Return the [X, Y] coordinate for the center point of the cell that contains the specified text.  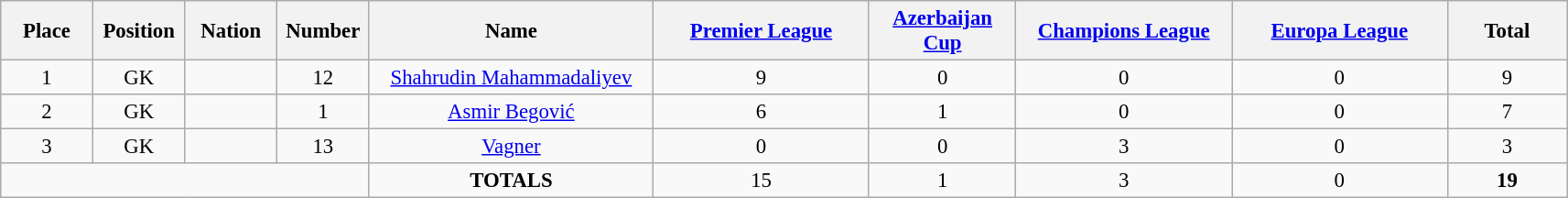
Nation [231, 31]
Position [139, 31]
13 [324, 147]
Number [324, 31]
Premier League [762, 31]
19 [1507, 181]
Europa League [1340, 31]
Shahrudin Mahammadaliyev [511, 78]
2 [48, 112]
15 [762, 181]
Name [511, 31]
Place [48, 31]
6 [762, 112]
7 [1507, 112]
Asmir Begović [511, 112]
12 [324, 78]
Total [1507, 31]
Vagner [511, 147]
Champions League [1124, 31]
TOTALS [511, 181]
Azerbaijan Cup [943, 31]
